Provide the (X, Y) coordinate of the cell's center where the given text is located.  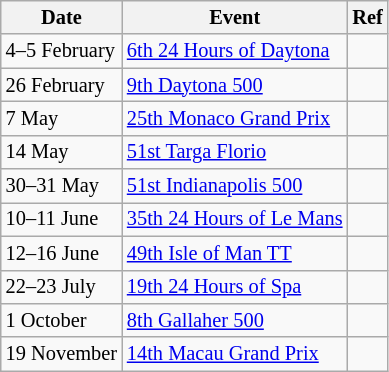
35th 24 Hours of Le Mans (234, 219)
14 May (62, 152)
10–11 June (62, 219)
4–5 February (62, 51)
51st Targa Florio (234, 152)
6th 24 Hours of Daytona (234, 51)
19 November (62, 354)
8th Gallaher 500 (234, 320)
25th Monaco Grand Prix (234, 118)
30–31 May (62, 186)
14th Macau Grand Prix (234, 354)
49th Isle of Man TT (234, 253)
12–16 June (62, 253)
26 February (62, 85)
1 October (62, 320)
Date (62, 17)
9th Daytona 500 (234, 85)
7 May (62, 118)
Ref (367, 17)
19th 24 Hours of Spa (234, 287)
51st Indianapolis 500 (234, 186)
22–23 July (62, 287)
Event (234, 17)
